Find where the given text appears and provide that cell's center as (X, Y) coordinate. 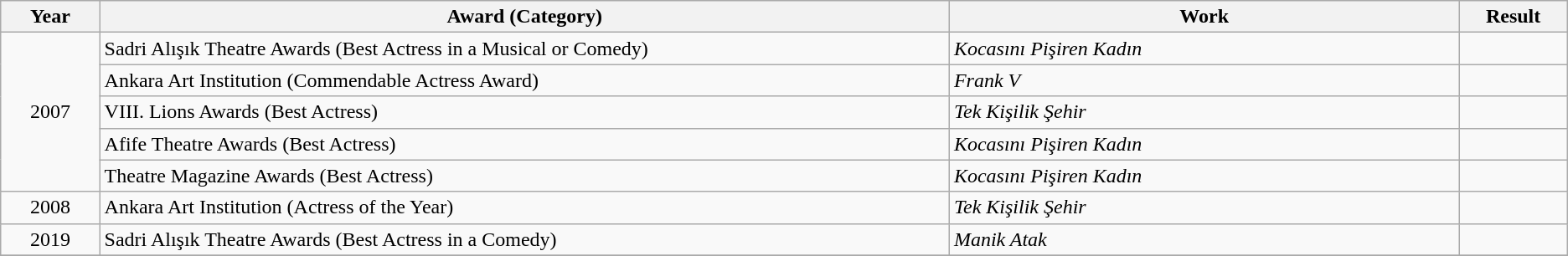
VIII. Lions Awards (Best Actress) (524, 112)
Ankara Art Institution (Commendable Actress Award) (524, 80)
Work (1204, 17)
2007 (50, 112)
2019 (50, 239)
Frank V (1204, 80)
2008 (50, 207)
Afife Theatre Awards (Best Actress) (524, 144)
Theatre Magazine Awards (Best Actress) (524, 176)
Manik Atak (1204, 239)
Sadri Alışık Theatre Awards (Best Actress in a Comedy) (524, 239)
Sadri Alışık Theatre Awards (Best Actress in a Musical or Comedy) (524, 49)
Year (50, 17)
Award (Category) (524, 17)
Result (1513, 17)
Ankara Art Institution (Actress of the Year) (524, 207)
